Pinpoint the cell where the given text exists, returning its [x, y] midpoint coordinate. 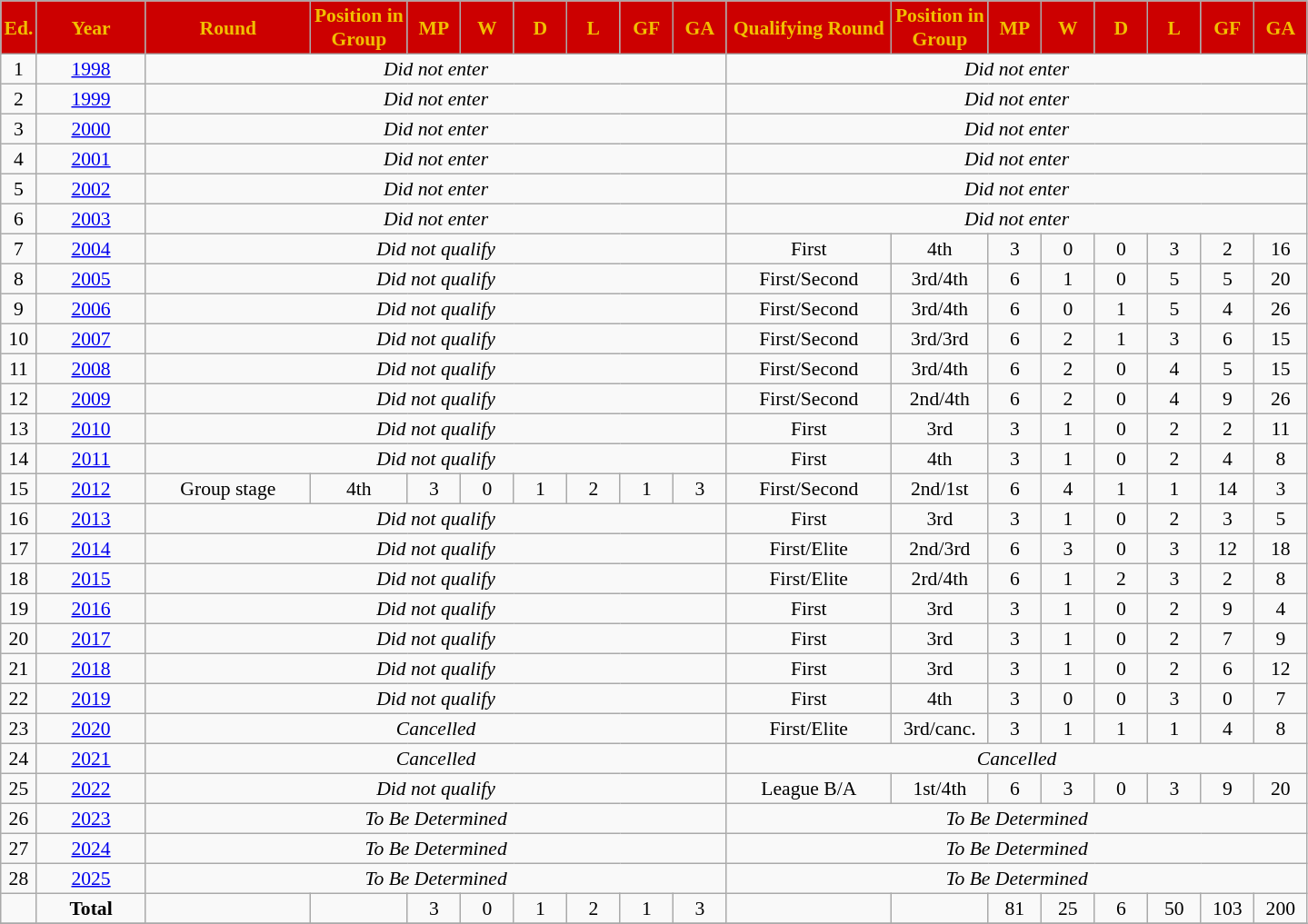
2000 [91, 129]
23 [18, 729]
2001 [91, 158]
103 [1227, 909]
81 [1014, 909]
2025 [91, 878]
Ed. [18, 27]
3rd/canc. [940, 729]
2006 [91, 309]
2018 [91, 669]
2003 [91, 218]
13 [18, 429]
Year [91, 27]
2019 [91, 698]
2015 [91, 578]
2022 [91, 789]
2012 [91, 489]
2024 [91, 849]
1st/4th [940, 789]
2017 [91, 638]
21 [18, 669]
28 [18, 878]
50 [1174, 909]
2021 [91, 758]
1998 [91, 69]
2005 [91, 278]
19 [18, 609]
1999 [91, 98]
Group stage [228, 489]
3rd/3rd [940, 338]
200 [1281, 909]
10 [18, 338]
2010 [91, 429]
2nd/1st [940, 489]
2nd/4th [940, 398]
League B/A [809, 789]
2nd/3rd [940, 549]
Total [91, 909]
2008 [91, 369]
2016 [91, 609]
2009 [91, 398]
Round [228, 27]
27 [18, 849]
2002 [91, 189]
2007 [91, 338]
2013 [91, 518]
2011 [91, 458]
2023 [91, 818]
2004 [91, 249]
22 [18, 698]
24 [18, 758]
Qualifying Round [809, 27]
17 [18, 549]
2014 [91, 549]
2020 [91, 729]
2rd/4th [940, 578]
